Capture the cell that displays the provided text and extract its [X, Y] central coordinate. 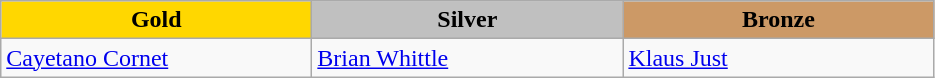
Silver [468, 20]
Gold [156, 20]
Brian Whittle [468, 58]
Cayetano Cornet [156, 58]
Klaus Just [778, 58]
Bronze [778, 20]
